Detect which cell encompasses the target text, then output its [x, y] center coordinate. 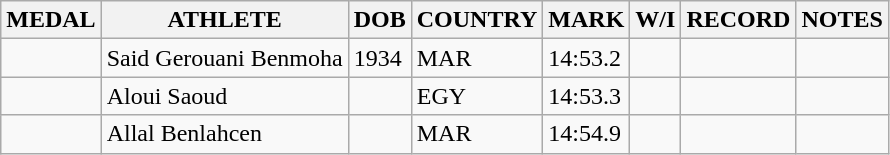
Allal Benlahcen [224, 134]
W/I [656, 20]
RECORD [738, 20]
1934 [380, 58]
MEDAL [51, 20]
Said Gerouani Benmoha [224, 58]
ATHLETE [224, 20]
MARK [586, 20]
DOB [380, 20]
14:53.2 [586, 58]
EGY [477, 96]
14:53.3 [586, 96]
NOTES [842, 20]
14:54.9 [586, 134]
Aloui Saoud [224, 96]
COUNTRY [477, 20]
